Locate the cell with the specified text and output its (x, y) center coordinate. 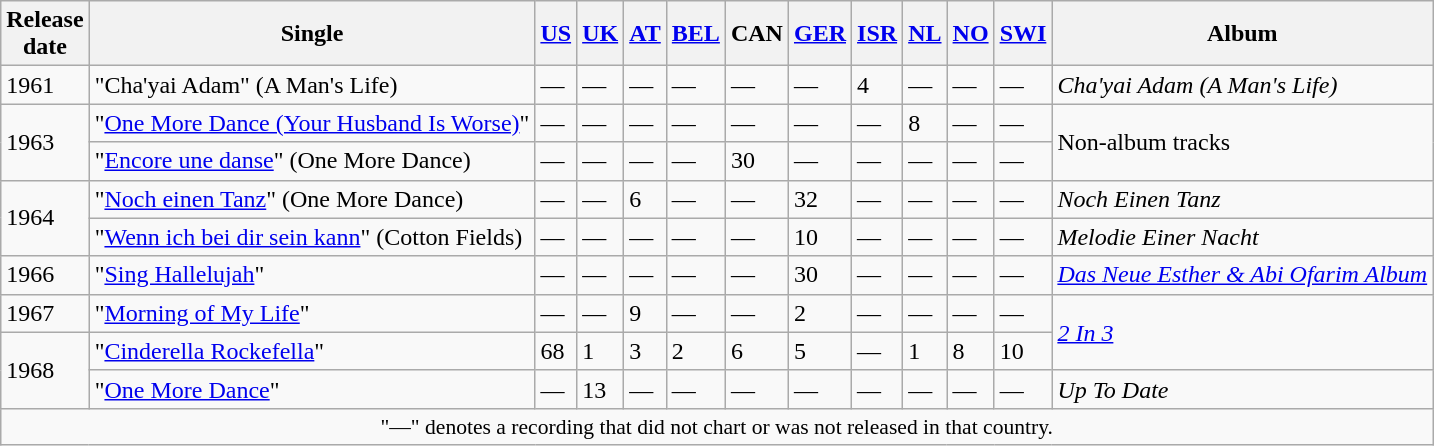
UK (600, 34)
NO (970, 34)
"Sing Hallelujah" (312, 275)
32 (820, 199)
NL (925, 34)
1966 (45, 275)
GER (820, 34)
ISR (878, 34)
"Encore une danse" (One More Dance) (312, 161)
Up To Date (1242, 389)
4 (878, 85)
1964 (45, 218)
Releasedate (45, 34)
1963 (45, 142)
Das Neue Esther & Abi Ofarim Album (1242, 275)
9 (646, 313)
"Noch einen Tanz" (One More Dance) (312, 199)
Cha'yai Adam (A Man's Life) (1242, 85)
1967 (45, 313)
1961 (45, 85)
"—" denotes a recording that did not chart or was not released in that country. (717, 426)
Melodie Einer Nacht (1242, 237)
5 (820, 351)
SWI (1023, 34)
Single (312, 34)
3 (646, 351)
BEL (696, 34)
68 (556, 351)
AT (646, 34)
Noch Einen Tanz (1242, 199)
"Wenn ich bei dir sein kann" (Cotton Fields) (312, 237)
2 In 3 (1242, 332)
US (556, 34)
"Cha'yai Adam" (A Man's Life) (312, 85)
1968 (45, 370)
CAN (756, 34)
"Cinderella Rockefella" (312, 351)
Album (1242, 34)
"One More Dance (Your Husband Is Worse)" (312, 123)
Non-album tracks (1242, 142)
"One More Dance" (312, 389)
13 (600, 389)
"Morning of My Life" (312, 313)
